Pinpoint the cell where the given text exists, returning its [x, y] midpoint coordinate. 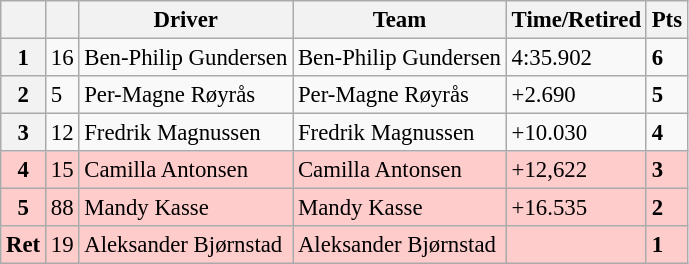
+16.535 [576, 208]
Pts [666, 20]
6 [666, 58]
Ret [24, 245]
88 [62, 208]
Time/Retired [576, 20]
15 [62, 170]
19 [62, 245]
Driver [186, 20]
12 [62, 133]
16 [62, 58]
+12,622 [576, 170]
Team [400, 20]
4:35.902 [576, 58]
+10.030 [576, 133]
+2.690 [576, 95]
